For the text-containing cell, return its midpoint in [x, y] coordinate format. 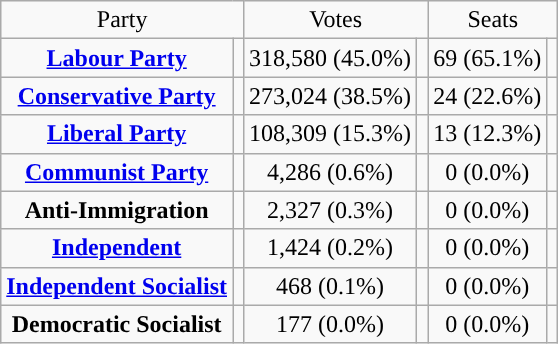
Communist Party [117, 172]
Independent Socialist [117, 286]
177 (0.0%) [330, 324]
318,580 (45.0%) [330, 58]
Anti-Immigration [117, 210]
1,424 (0.2%) [330, 248]
273,024 (38.5%) [330, 96]
24 (22.6%) [488, 96]
468 (0.1%) [330, 286]
Seats [493, 20]
Conservative Party [117, 96]
Liberal Party [117, 134]
Democratic Socialist [117, 324]
Votes [336, 20]
4,286 (0.6%) [330, 172]
Labour Party [117, 58]
Independent [117, 248]
2,327 (0.3%) [330, 210]
Party [122, 20]
69 (65.1%) [488, 58]
108,309 (15.3%) [330, 134]
13 (12.3%) [488, 134]
